Pinpoint the cell where the given text exists, returning its [X, Y] midpoint coordinate. 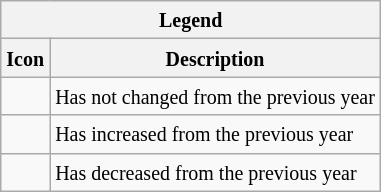
Legend [191, 20]
Has increased from the previous year [216, 134]
Has not changed from the previous year [216, 96]
Description [216, 58]
Icon [26, 58]
Has decreased from the previous year [216, 172]
